Return (X, Y) of the center of cell containing provided text 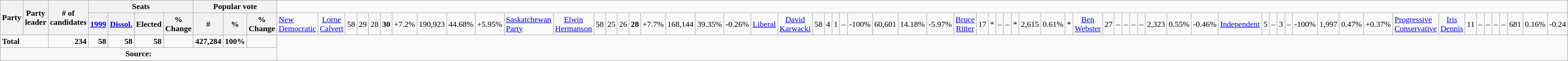
Lorne Calvert (332, 24)
17 (982, 24)
2,615 (1030, 24)
5 (1265, 24)
Iris Dennis (1452, 24)
26 (623, 24)
11 (1471, 24)
2,323 (1156, 24)
Elected (149, 24)
0.61% (1053, 24)
27 (1108, 24)
Party leader (35, 17)
Bruce Ritter (965, 24)
Ben Webster (1088, 24)
168,144 (681, 24)
0.16% (1535, 24)
Dissol. (121, 24)
Liberal (764, 24)
# ofcandidates (68, 17)
% (235, 24)
1 (836, 24)
-0.24 (1557, 24)
Elwin Hermanson (574, 24)
30 (386, 24)
39.35% (710, 24)
-0.46% (1205, 24)
+7.2% (405, 24)
-0.26% (738, 24)
# (208, 24)
+0.37% (1378, 24)
100% (235, 41)
Independent (1240, 24)
Saskatchewan Party (528, 24)
Source: (139, 54)
234 (68, 41)
David Karwacki (795, 24)
681 (1515, 24)
+5.95% (490, 24)
427,284 (208, 41)
0.55% (1179, 24)
+7.7% (653, 24)
60,601 (885, 24)
-5.97% (940, 24)
44.68% (461, 24)
New Democratic (297, 24)
4 (828, 24)
Progressive Conservative (1416, 24)
0.47% (1352, 24)
25 (611, 24)
Party (12, 17)
1999 (98, 24)
Popular vote (235, 7)
Total (24, 41)
1,997 (1328, 24)
14.18% (913, 24)
Seats (141, 7)
190,923 (432, 24)
29 (363, 24)
3 (1281, 24)
